Search for the cell housing the specified text and yield its (x, y) center coordinate. 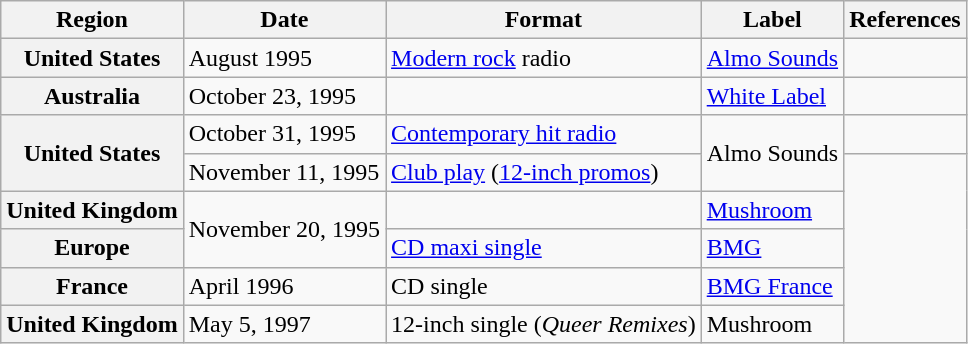
References (906, 20)
BMG France (772, 286)
Europe (92, 248)
CD single (544, 286)
Format (544, 20)
BMG (772, 248)
Australia (92, 96)
Region (92, 20)
Club play (12-inch promos) (544, 172)
CD maxi single (544, 248)
Date (284, 20)
August 1995 (284, 58)
October 31, 1995 (284, 134)
October 23, 1995 (284, 96)
White Label (772, 96)
November 11, 1995 (284, 172)
November 20, 1995 (284, 229)
May 5, 1997 (284, 324)
Label (772, 20)
Contemporary hit radio (544, 134)
Modern rock radio (544, 58)
France (92, 286)
April 1996 (284, 286)
12-inch single (Queer Remixes) (544, 324)
